Find where the given text appears and provide that cell's center as (x, y) coordinate. 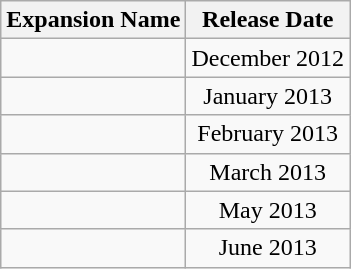
June 2013 (268, 248)
January 2013 (268, 96)
March 2013 (268, 172)
Release Date (268, 20)
Expansion Name (94, 20)
May 2013 (268, 210)
February 2013 (268, 134)
December 2012 (268, 58)
